Provide the [x, y] coordinate of the cell's center where the given text is located.  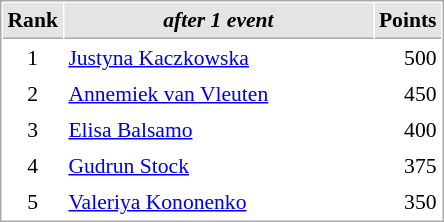
Rank [32, 21]
5 [32, 201]
2 [32, 93]
Points [408, 21]
400 [408, 129]
4 [32, 165]
Elisa Balsamo [218, 129]
3 [32, 129]
1 [32, 57]
Annemiek van Vleuten [218, 93]
500 [408, 57]
Justyna Kaczkowska [218, 57]
after 1 event [218, 21]
350 [408, 201]
450 [408, 93]
Valeriya Kononenko [218, 201]
Gudrun Stock [218, 165]
375 [408, 165]
